Extract the (X, Y) coordinate from the center of the cell holding the provided text.  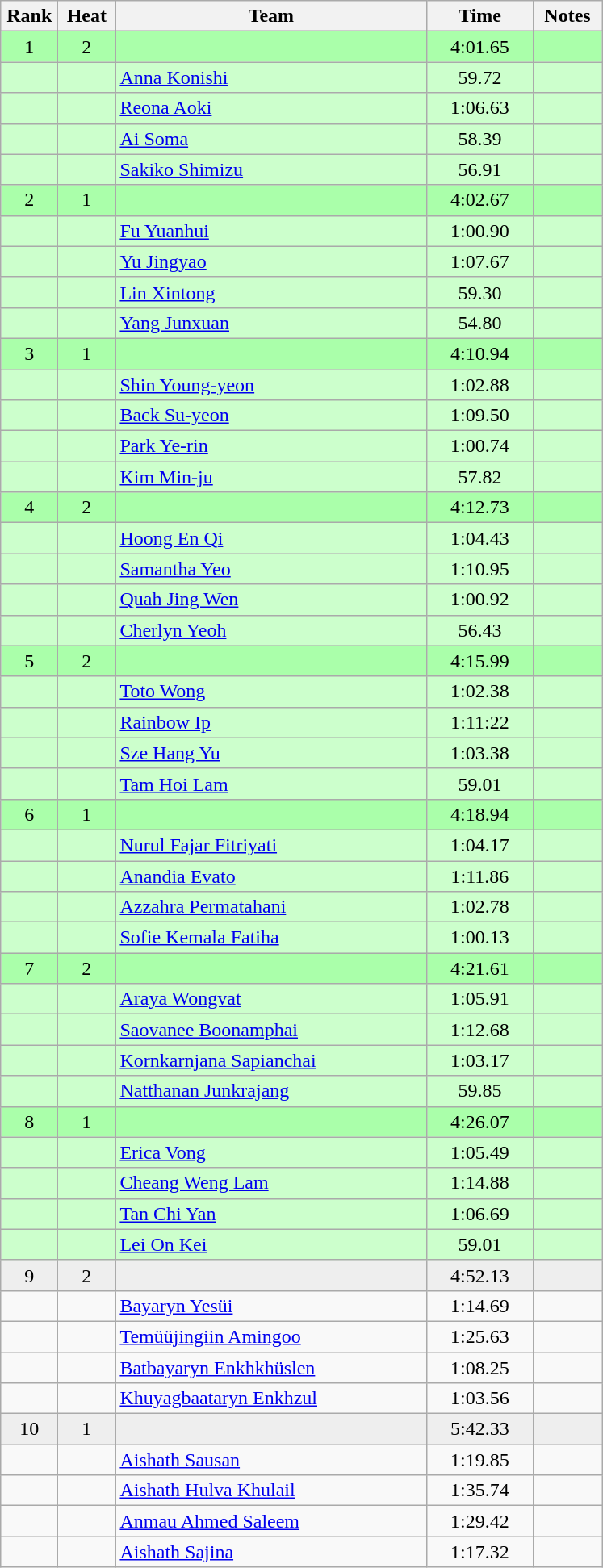
Anna Konishi (271, 77)
1:19.85 (479, 1460)
1:35.74 (479, 1491)
1:10.95 (479, 569)
1:03.38 (479, 753)
Toto Wong (271, 692)
1:00.74 (479, 446)
1:29.42 (479, 1521)
10 (29, 1429)
1:05.91 (479, 999)
Araya Wongvat (271, 999)
1:00.90 (479, 231)
Cheang Weng Lam (271, 1183)
Yu Jingyao (271, 261)
56.43 (479, 630)
Fu Yuanhui (271, 231)
59.30 (479, 292)
1:05.49 (479, 1152)
7 (29, 968)
1:02.38 (479, 692)
Team (271, 16)
4 (29, 508)
57.82 (479, 477)
Aishath Sajina (271, 1552)
Nurul Fajar Fitriyati (271, 845)
1:02.78 (479, 907)
Hoong En Qi (271, 538)
Kim Min-ju (271, 477)
59.72 (479, 77)
Natthanan Junkrajang (271, 1091)
1:00.13 (479, 938)
1:14.88 (479, 1183)
58.39 (479, 139)
Azzahra Permatahani (271, 907)
1:11.86 (479, 876)
Batbayaryn Enkhkhüslen (271, 1368)
3 (29, 353)
5:42.33 (479, 1429)
1:00.92 (479, 600)
6 (29, 814)
Saovanee Boonamphai (271, 1030)
Temüüjingiin Amingoo (271, 1336)
4:26.07 (479, 1122)
1:14.69 (479, 1306)
1:04.43 (479, 538)
9 (29, 1275)
4:12.73 (479, 508)
Bayaryn Yesüi (271, 1306)
1:09.50 (479, 416)
59.85 (479, 1091)
1:25.63 (479, 1336)
Tan Chi Yan (271, 1214)
1:03.17 (479, 1060)
1:08.25 (479, 1368)
4:15.99 (479, 661)
1:02.88 (479, 385)
Tam Hoi Lam (271, 784)
Erica Vong (271, 1152)
Samantha Yeo (271, 569)
Yang Junxuan (271, 323)
4:02.67 (479, 200)
56.91 (479, 169)
Lei On Kei (271, 1244)
1:06.69 (479, 1214)
Aishath Hulva Khulail (271, 1491)
Aishath Sausan (271, 1460)
4:10.94 (479, 353)
Back Su-yeon (271, 416)
5 (29, 661)
Sze Hang Yu (271, 753)
Heat (87, 16)
Time (479, 16)
Anmau Ahmed Saleem (271, 1521)
Kornkarnjana Sapianchai (271, 1060)
Cherlyn Yeoh (271, 630)
1:11:22 (479, 722)
Reona Aoki (271, 108)
Shin Young-yeon (271, 385)
Rainbow Ip (271, 722)
1:06.63 (479, 108)
Quah Jing Wen (271, 600)
Notes (567, 16)
4:21.61 (479, 968)
8 (29, 1122)
1:07.67 (479, 261)
Sofie Kemala Fatiha (271, 938)
54.80 (479, 323)
Khuyagbaataryn Enkhzul (271, 1399)
Lin Xintong (271, 292)
Park Ye-rin (271, 446)
1:17.32 (479, 1552)
Ai Soma (271, 139)
1:04.17 (479, 845)
Rank (29, 16)
1:12.68 (479, 1030)
4:18.94 (479, 814)
Sakiko Shimizu (271, 169)
1:03.56 (479, 1399)
4:52.13 (479, 1275)
Anandia Evato (271, 876)
4:01.65 (479, 47)
